Locate the cell with the specified text and output its [X, Y] center coordinate. 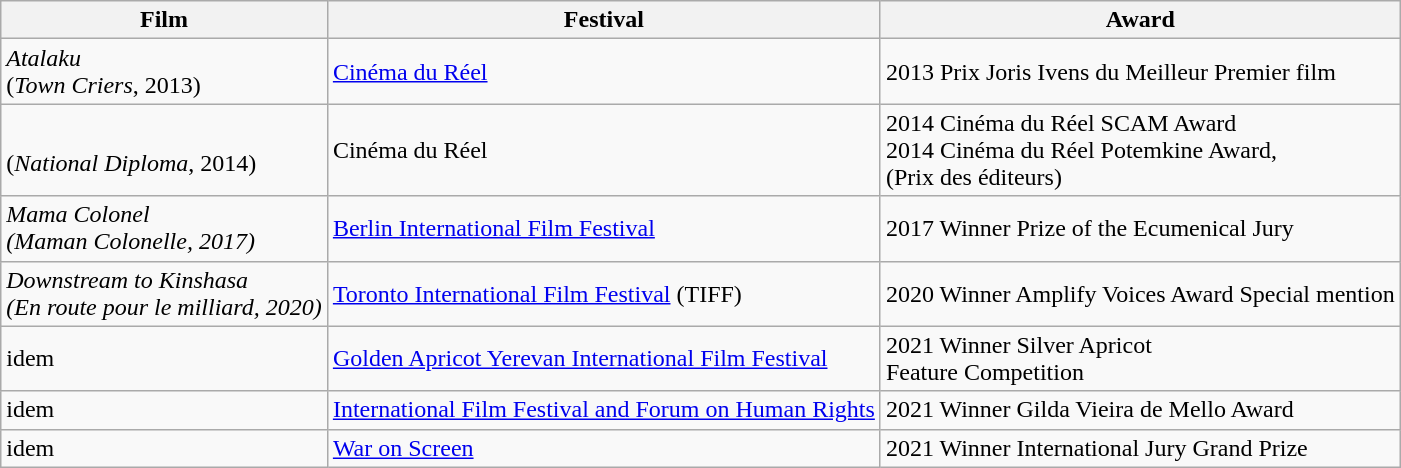
Berlin International Film Festival [604, 228]
Golden Apricot Yerevan International Film Festival [604, 358]
Downstream to Kinshasa(En route pour le milliard, 2020) [164, 294]
2017 Winner Prize of the Ecumenical Jury [1140, 228]
Mama Colonel(Maman Colonelle, 2017) [164, 228]
Toronto International Film Festival (TIFF) [604, 294]
Award [1140, 20]
International Film Festival and Forum on Human Rights [604, 410]
2014 Cinéma du Réel SCAM Award2014 Cinéma du Réel Potemkine Award,(Prix des éditeurs) [1140, 150]
Festival [604, 20]
Film [164, 20]
(National Diploma, 2014) [164, 150]
2021 Winner Gilda Vieira de Mello Award [1140, 410]
2013 Prix Joris Ivens du Meilleur Premier film [1140, 72]
2020 Winner Amplify Voices Award Special mention [1140, 294]
2021 Winner International Jury Grand Prize [1140, 448]
War on Screen [604, 448]
Atalaku(Town Criers, 2013) [164, 72]
2021 Winner Silver ApricotFeature Competition [1140, 358]
